Determine the [X, Y] coordinate at the center of the cell enclosing the given text.  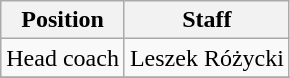
Position [63, 20]
Leszek Różycki [206, 58]
Staff [206, 20]
Head coach [63, 58]
